Capture the cell that displays the provided text and extract its (X, Y) central coordinate. 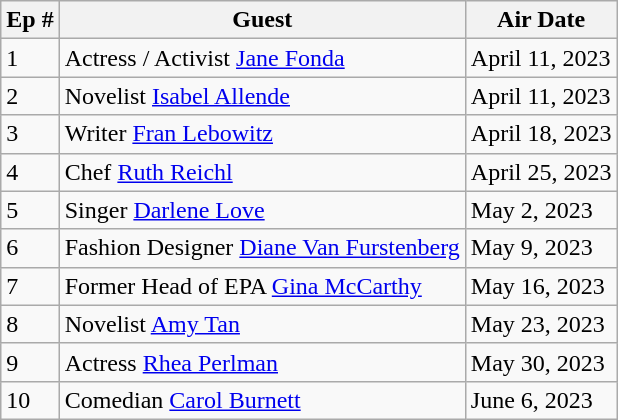
Novelist Amy Tan (262, 324)
April 25, 2023 (541, 172)
Actress / Activist Jane Fonda (262, 58)
9 (30, 362)
5 (30, 210)
Actress Rhea Perlman (262, 362)
2 (30, 96)
8 (30, 324)
April 18, 2023 (541, 134)
Comedian Carol Burnett (262, 400)
June 6, 2023 (541, 400)
6 (30, 248)
Novelist Isabel Allende (262, 96)
May 30, 2023 (541, 362)
May 23, 2023 (541, 324)
Fashion Designer Diane Van Furstenberg (262, 248)
May 9, 2023 (541, 248)
Ep # (30, 20)
Chef Ruth Reichl (262, 172)
10 (30, 400)
7 (30, 286)
4 (30, 172)
Former Head of EPA Gina McCarthy (262, 286)
1 (30, 58)
Writer Fran Lebowitz (262, 134)
Air Date (541, 20)
Guest (262, 20)
May 16, 2023 (541, 286)
Singer Darlene Love (262, 210)
May 2, 2023 (541, 210)
3 (30, 134)
